Detect which cell encompasses the target text, then output its [X, Y] center coordinate. 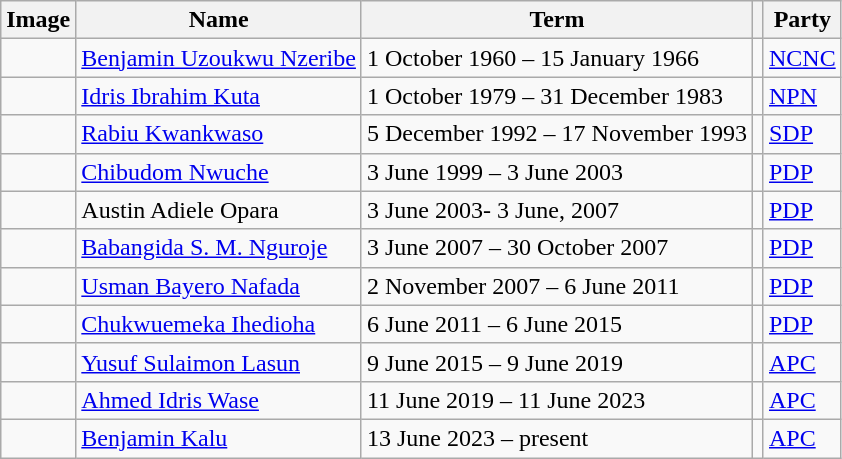
2 November 2007 – 6 June 2011 [556, 286]
1 October 1979 – 31 December 1983 [556, 96]
3 June 2007 – 30 October 2007 [556, 248]
Benjamin Kalu [219, 438]
Austin Adiele Opara [219, 210]
Yusuf Sulaimon Lasun [219, 362]
3 June 2003- 3 June, 2007 [556, 210]
Chibudom Nwuche [219, 172]
Idris Ibrahim Kuta [219, 96]
NPN [802, 96]
Party [802, 20]
9 June 2015 – 9 June 2019 [556, 362]
3 June 1999 – 3 June 2003 [556, 172]
Image [38, 20]
11 June 2019 – 11 June 2023 [556, 400]
NCNC [802, 58]
SDP [802, 134]
Ahmed Idris Wase [219, 400]
Rabiu Kwankwaso [219, 134]
5 December 1992 – 17 November 1993 [556, 134]
1 October 1960 – 15 January 1966 [556, 58]
Babangida S. M. Nguroje [219, 248]
Usman Bayero Nafada [219, 286]
Term [556, 20]
Chukwuemeka Ihedioha [219, 324]
Name [219, 20]
13 June 2023 – present [556, 438]
6 June 2011 – 6 June 2015 [556, 324]
Benjamin Uzoukwu Nzeribe [219, 58]
